Return the (x, y) coordinate for the center point of the cell that contains the specified text.  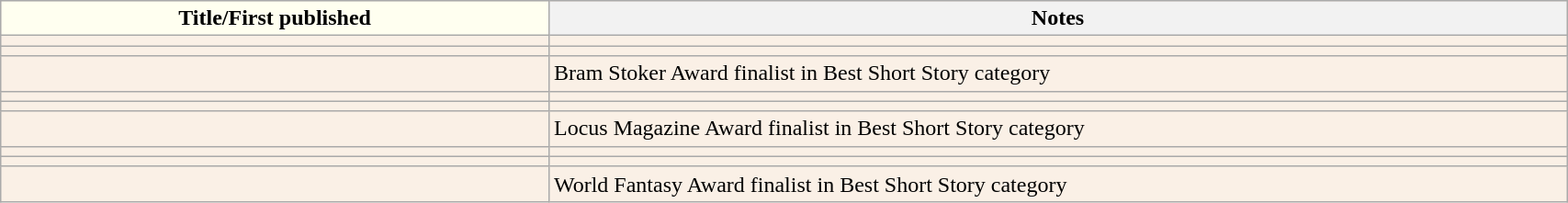
Title/First published (276, 18)
Bram Stoker Award finalist in Best Short Story category (1057, 73)
Notes (1057, 18)
Locus Magazine Award finalist in Best Short Story category (1057, 129)
World Fantasy Award finalist in Best Short Story category (1057, 184)
